Output the (x, y) coordinate of the center of the cell containing the given text.  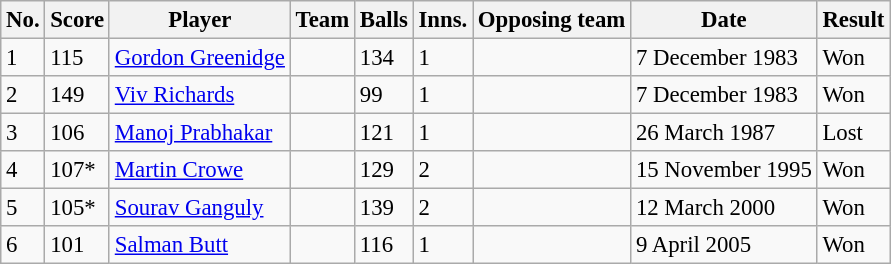
Score (78, 20)
121 (384, 133)
5 (23, 208)
Viv Richards (200, 95)
116 (384, 245)
Gordon Greenidge (200, 58)
Opposing team (552, 20)
Team (322, 20)
4 (23, 170)
134 (384, 58)
Balls (384, 20)
Salman Butt (200, 245)
149 (78, 95)
105* (78, 208)
Lost (854, 133)
15 November 1995 (724, 170)
Result (854, 20)
12 March 2000 (724, 208)
Inns. (442, 20)
Date (724, 20)
99 (384, 95)
101 (78, 245)
Manoj Prabhakar (200, 133)
9 April 2005 (724, 245)
106 (78, 133)
Player (200, 20)
139 (384, 208)
26 March 1987 (724, 133)
6 (23, 245)
Sourav Ganguly (200, 208)
3 (23, 133)
129 (384, 170)
Martin Crowe (200, 170)
115 (78, 58)
107* (78, 170)
No. (23, 20)
